Provide the [x, y] coordinate of the cell's center where the given text is located.  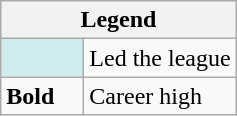
Career high [160, 96]
Led the league [160, 58]
Legend [118, 20]
Bold [42, 96]
